Extract the (x, y) coordinate from the center of the cell holding the provided text.  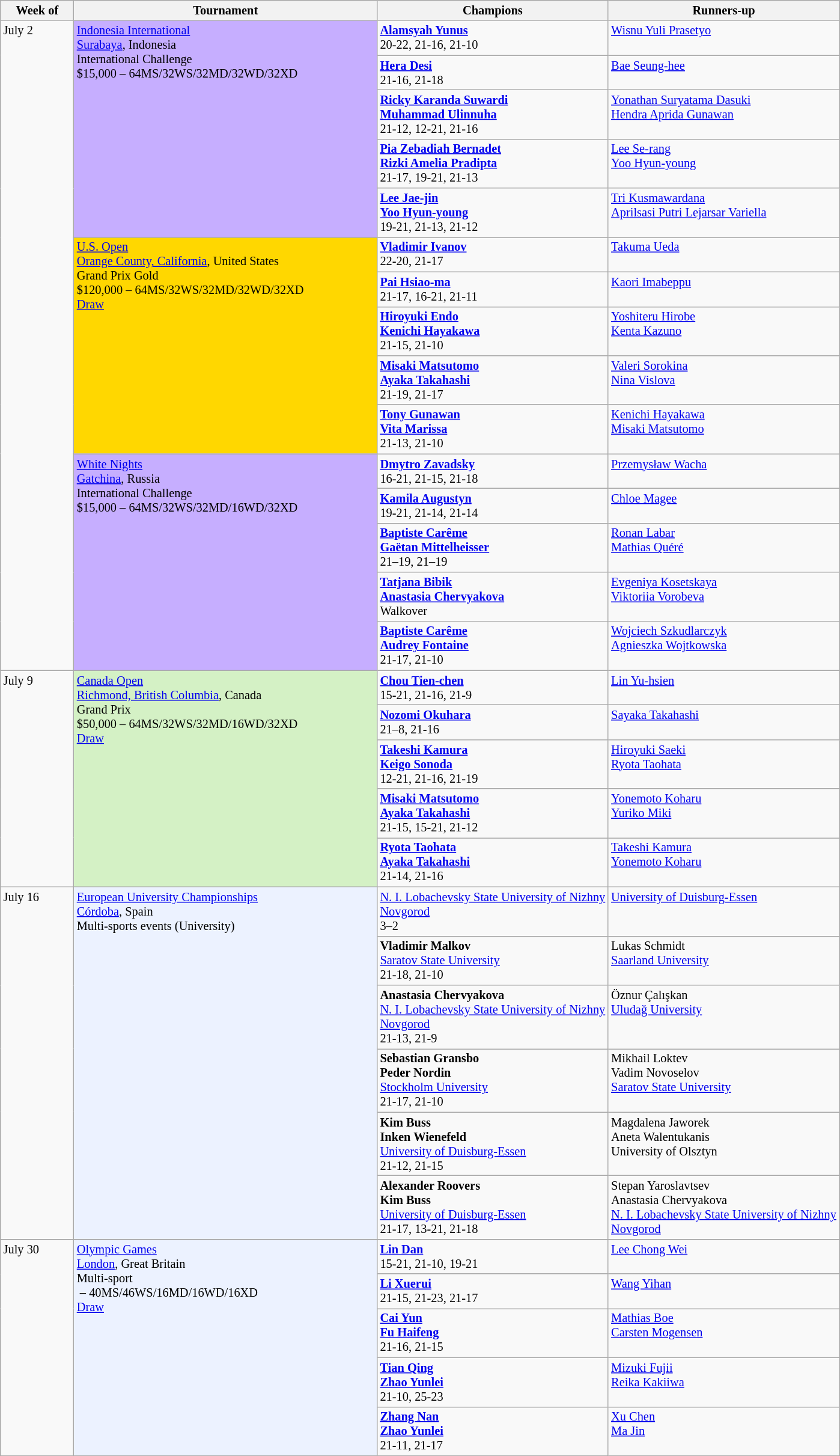
European University ChampionshipsCórdoba, SpainMulti-sports events (University) (226, 1063)
Indonesia InternationalSurabaya, IndonesiaInternational Challenge$15,000 – 64MS/32WS/32MD/32WD/32XD (226, 129)
Lukas SchmidtSaarland University (723, 961)
Mikhail Loktev Vadim NovoselovSaratov State University (723, 1080)
University of Duisburg-Essen (723, 911)
Kenichi Hayakawa Misaki Matsutomo (723, 429)
U.S. Open Orange County, California, United StatesGrand Prix Gold$120,000 – 64MS/32WS/32MD/32WD/32XDDraw (226, 345)
White NightsGatchina, RussiaInternational Challenge$15,000 – 64MS/32WS/32MD/16WD/32XD (226, 562)
Hiroyuki Saeki Ryota Taohata (723, 764)
Chou Tien-chen15-21, 21-16, 21-9 (493, 688)
Misaki Matsutomo Ayaka Takahashi21-15, 15-21, 21-12 (493, 813)
Lin Dan15-21, 21-10, 19-21 (493, 1256)
Runners-up (723, 10)
Sayaka Takahashi (723, 722)
Magdalena Jaworek Aneta WalentukanisUniversity of Olsztyn (723, 1144)
July 9 (37, 778)
Anastasia ChervyakovaN. I. Lobachevsky State University of Nizhny Novgorod21-13, 21-9 (493, 1017)
Kaori Imabeppu (723, 289)
Wojciech Szkudlarczyk Agnieszka Wojtkowska (723, 646)
Week of (37, 10)
Misaki Matsutomo Ayaka Takahashi21-19, 21-17 (493, 380)
Lee Se-rang Yoo Hyun-young (723, 164)
Ricky Karanda Suwardi Muhammad Ulinnuha21-12, 12-21, 21-16 (493, 114)
July 2 (37, 345)
July 16 (37, 1063)
N. I. Lobachevsky State University of Nizhny Novgorod3–2 (493, 911)
Cai Yun Fu Haifeng 21-16, 21-15 (493, 1333)
Evgeniya Kosetskaya Viktoriia Vorobeva (723, 597)
Tian Qing Zhao Yunlei 21-10, 25-23 (493, 1382)
Lee Jae-jin Yoo Hyun-young19-21, 21-13, 21-12 (493, 213)
Xu Chen Ma Jin (723, 1431)
Yoshiteru Hirobe Kenta Kazuno (723, 331)
Canada OpenRichmond, British Columbia, CanadaGrand Prix$50,000 – 64MS/32WS/32MD/16WD/32XDDraw (226, 778)
Tournament (226, 10)
Bae Seung-hee (723, 73)
Hiroyuki Endo Kenichi Hayakawa21-15, 21-10 (493, 331)
Kamila Augustyn19-21, 21-14, 21-14 (493, 506)
Lin Yu-hsien (723, 688)
Li Xuerui21-15, 21-23, 21-17 (493, 1291)
Zhang Nan Zhao Yunlei 21-11, 21-17 (493, 1431)
Öznur ÇalışkanUludağ University (723, 1017)
Vladimir MalkovSaratov State University21-18, 21-10 (493, 961)
Chloe Magee (723, 506)
Lee Chong Wei (723, 1256)
Pai Hsiao-ma21-17, 16-21, 21-11 (493, 289)
Vladimir Ivanov22-20, 21-17 (493, 254)
Ronan Labar Mathias Quéré (723, 548)
Wang Yihan (723, 1291)
Tatjana Bibik Anastasia ChervyakovaWalkover (493, 597)
Baptiste Carême Gaëtan Mittelheisser21–19, 21–19 (493, 548)
Takuma Ueda (723, 254)
Olympic GamesLondon, Great BritainMulti-sport – 40MS/46WS/16MD/16WD/16XDDraw (226, 1347)
Wisnu Yuli Prasetyo (723, 38)
Alexander Roovers Kim BussUniversity of Duisburg-Essen21-17, 13-21, 21-18 (493, 1207)
Kim Buss Inken WienefeldUniversity of Duisburg-Essen21-12, 21-15 (493, 1144)
Dmytro Zavadsky16-21, 21-15, 21-18 (493, 471)
Baptiste Carême Audrey Fontaine21-17, 21-10 (493, 646)
Hera Desi21-16, 21-18 (493, 73)
July 30 (37, 1347)
Yonathan Suryatama Dasuki Hendra Aprida Gunawan (723, 114)
Nozomi Okuhara21–8, 21-16 (493, 722)
Takeshi Kamura Keigo Sonoda12-21, 21-16, 21-19 (493, 764)
Tony Gunawan Vita Marissa21-13, 21-10 (493, 429)
Stepan Yaroslavtsev Anastasia ChervyakovaN. I. Lobachevsky State University of Nizhny Novgorod (723, 1207)
Takeshi Kamura Yonemoto Koharu (723, 862)
Champions (493, 10)
Valeri Sorokina Nina Vislova (723, 380)
Przemysław Wacha (723, 471)
Yonemoto Koharu Yuriko Miki (723, 813)
Ryota Taohata Ayaka Takahashi21-14, 21-16 (493, 862)
Sebastian Gransbo Peder NordinStockholm University21-17, 21-10 (493, 1080)
Tri Kusmawardana Aprilsasi Putri Lejarsar Variella (723, 213)
Mizuki Fujii Reika Kakiiwa (723, 1382)
Mathias Boe Carsten Mogensen (723, 1333)
Alamsyah Yunus20-22, 21-16, 21-10 (493, 38)
Pia Zebadiah Bernadet Rizki Amelia Pradipta21-17, 19-21, 21-13 (493, 164)
